Locate the cell with the specified text and output its [X, Y] center coordinate. 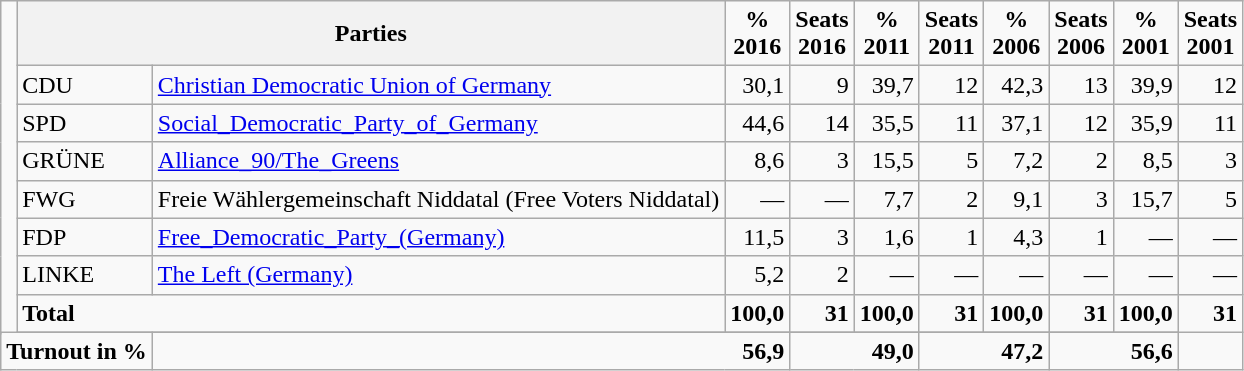
5,2 [758, 275]
%2011 [886, 34]
%2001 [1146, 34]
Seats2011 [951, 34]
39,9 [1146, 85]
Total [371, 313]
Social_Democratic_Party_of_Germany [438, 123]
SPD [85, 123]
42,3 [1016, 85]
15,7 [1146, 199]
Seats2001 [1210, 34]
35,5 [886, 123]
%2006 [1016, 34]
Christian Democratic Union of Germany [438, 85]
Free_Democratic_Party_(Germany) [438, 237]
13 [1081, 85]
CDU [85, 85]
8,5 [1146, 161]
4,3 [1016, 237]
56,6 [1114, 351]
%2016 [758, 34]
FWG [85, 199]
Seats2006 [1081, 34]
30,1 [758, 85]
14 [822, 123]
Alliance_90/The_Greens [438, 161]
11,5 [758, 237]
37,1 [1016, 123]
8,6 [758, 161]
Turnout in % [77, 351]
15,5 [886, 161]
7,2 [1016, 161]
1,6 [886, 237]
47,2 [984, 351]
The Left (Germany) [438, 275]
9,1 [1016, 199]
FDP [85, 237]
Freie Wählergemeinschaft Niddatal (Free Voters Niddatal) [438, 199]
44,6 [758, 123]
Parties [371, 34]
Seats2016 [822, 34]
7,7 [886, 199]
GRÜNE [85, 161]
39,7 [886, 85]
LINKE [85, 275]
9 [822, 85]
35,9 [1146, 123]
56,9 [471, 351]
49,0 [854, 351]
